Return the (X, Y) coordinate for the center point of the cell that contains the specified text.  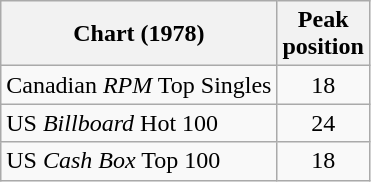
24 (323, 123)
US Cash Box Top 100 (139, 161)
Canadian RPM Top Singles (139, 85)
US Billboard Hot 100 (139, 123)
Peakposition (323, 34)
Chart (1978) (139, 34)
